Search for the cell housing the specified text and yield its [x, y] center coordinate. 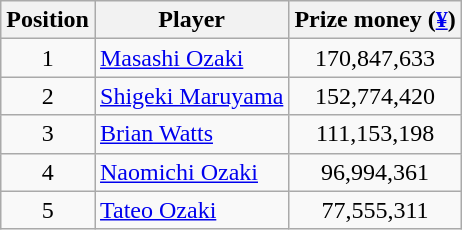
96,994,361 [375, 172]
Position [48, 20]
111,153,198 [375, 134]
Shigeki Maruyama [191, 96]
Prize money (¥) [375, 20]
Masashi Ozaki [191, 58]
5 [48, 210]
170,847,633 [375, 58]
Brian Watts [191, 134]
Tateo Ozaki [191, 210]
152,774,420 [375, 96]
1 [48, 58]
Player [191, 20]
77,555,311 [375, 210]
3 [48, 134]
2 [48, 96]
Naomichi Ozaki [191, 172]
4 [48, 172]
